Pinpoint the cell where the given text exists, returning its (X, Y) midpoint coordinate. 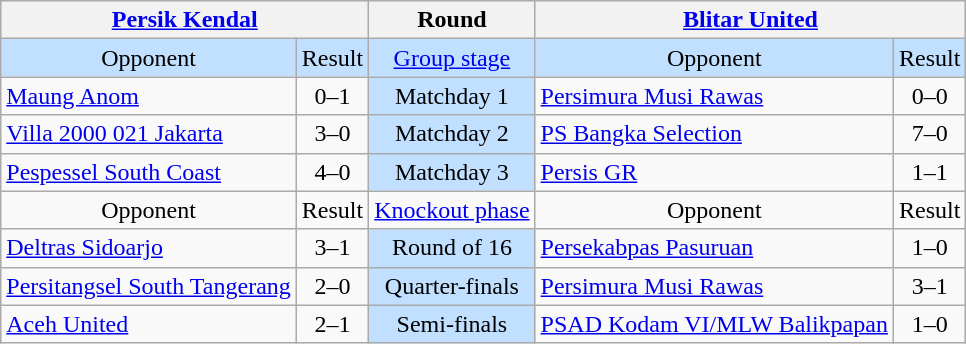
2–0 (332, 286)
Round (452, 20)
Matchday 2 (452, 134)
1–1 (929, 172)
Group stage (452, 58)
Pespessel South Coast (149, 172)
2–1 (332, 324)
Persitangsel South Tangerang (149, 286)
Matchday 1 (452, 96)
Semi-finals (452, 324)
Aceh United (149, 324)
3–0 (332, 134)
Matchday 3 (452, 172)
Persekabpas Pasuruan (714, 248)
4–0 (332, 172)
Deltras Sidoarjo (149, 248)
Round of 16 (452, 248)
0–0 (929, 96)
0–1 (332, 96)
Blitar United (750, 20)
7–0 (929, 134)
Quarter-finals (452, 286)
Maung Anom (149, 96)
PSAD Kodam VI/MLW Balikpapan (714, 324)
Persik Kendal (185, 20)
Knockout phase (452, 210)
Persis GR (714, 172)
Villa 2000 021 Jakarta (149, 134)
PS Bangka Selection (714, 134)
